Detect which cell encompasses the target text, then output its [X, Y] center coordinate. 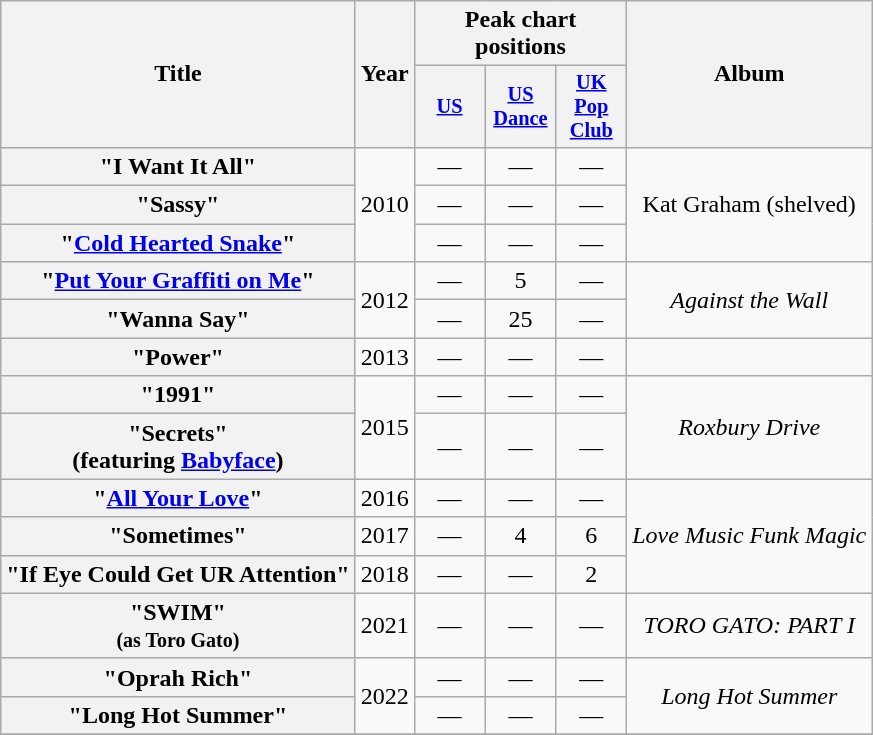
2015 [384, 428]
"1991" [178, 395]
Love Music Funk Magic [750, 536]
Title [178, 74]
"Oprah Rich" [178, 677]
Long Hot Summer [750, 696]
Year [384, 74]
Kat Graham (shelved) [750, 204]
2012 [384, 300]
TORO GATO: PART I [750, 626]
"SWIM" (as Toro Gato) [178, 626]
2 [592, 574]
"Secrets"(featuring Babyface) [178, 446]
"I Want It All" [178, 166]
US [450, 107]
25 [520, 319]
Peak chart positions [520, 34]
"Cold Hearted Snake" [178, 243]
2018 [384, 574]
US Dance [520, 107]
"Wanna Say" [178, 319]
2022 [384, 696]
"Sometimes" [178, 536]
UK Pop Club [592, 107]
2013 [384, 357]
2021 [384, 626]
"If Eye Could Get UR Attention" [178, 574]
"Long Hot Summer" [178, 715]
"Put Your Graffiti on Me" [178, 281]
2010 [384, 204]
5 [520, 281]
"Sassy" [178, 205]
"Power" [178, 357]
2017 [384, 536]
Against the Wall [750, 300]
4 [520, 536]
Roxbury Drive [750, 428]
2016 [384, 498]
6 [592, 536]
Album [750, 74]
"All Your Love" [178, 498]
